From the cell containing the given text, extract its center point as [X, Y] coordinate. 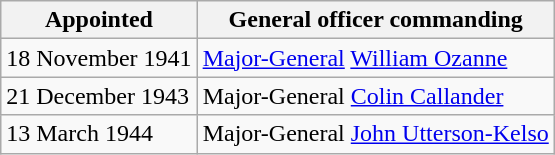
General officer commanding [376, 20]
13 March 1944 [99, 134]
Appointed [99, 20]
21 December 1943 [99, 96]
Major-General John Utterson-Kelso [376, 134]
Major-General William Ozanne [376, 58]
18 November 1941 [99, 58]
Major-General Colin Callander [376, 96]
